Pinpoint the cell where the given text exists, returning its (X, Y) midpoint coordinate. 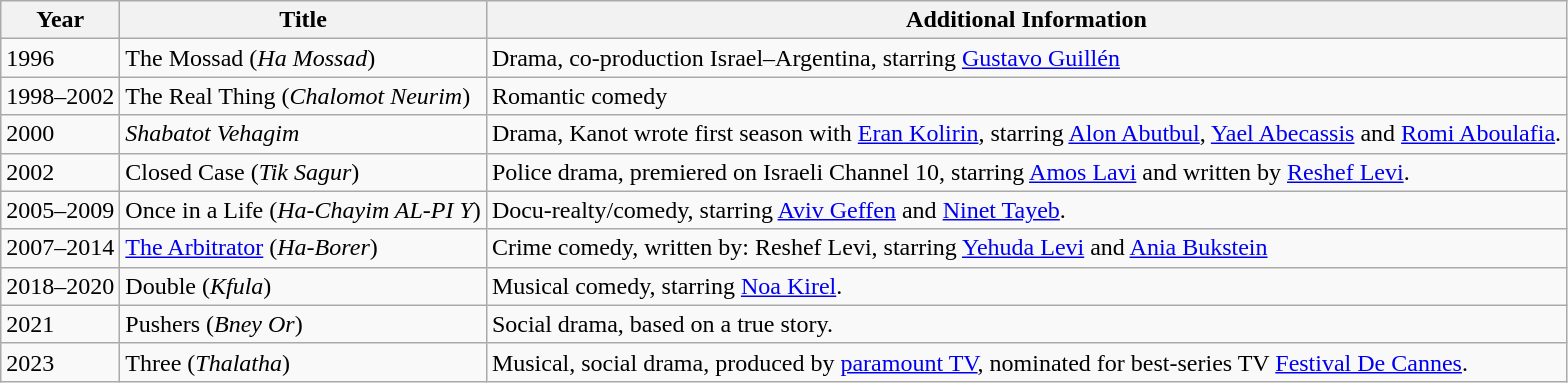
2005–2009 (60, 210)
Musical, social drama, produced by paramount TV, nominated for best-series TV Festival De Cannes. (1026, 362)
Shabatot Vehagim (304, 134)
1996 (60, 58)
Closed Case (Tik Sagur) (304, 172)
Title (304, 20)
2018–2020 (60, 286)
The Arbitrator (Ha-Borer) (304, 248)
2021 (60, 324)
1998–2002 (60, 96)
Social drama, based on a true story. (1026, 324)
The Mossad (Ha Mossad) (304, 58)
The Real Thing (Chalomot Neurim) (304, 96)
Year (60, 20)
Additional Information (1026, 20)
2002 (60, 172)
Pushers (Bney Or) (304, 324)
Drama, co-production Israel–Argentina, starring Gustavo Guillén (1026, 58)
Docu-realty/comedy, starring Aviv Geffen and Ninet Tayeb. (1026, 210)
2000 (60, 134)
Romantic comedy (1026, 96)
Three (Thalatha) (304, 362)
Drama, Kanot wrote first season with Eran Kolirin, starring Alon Abutbul, Yael Abecassis and Romi Aboulafia. (1026, 134)
Police drama, premiered on Israeli Channel 10, starring Amos Lavi and written by Reshef Levi. (1026, 172)
2007–2014 (60, 248)
Once in a Life (Ha-Chayim AL-PI Y) (304, 210)
Crime comedy, written by: Reshef Levi, starring Yehuda Levi and Ania Bukstein (1026, 248)
Double (Kfula) (304, 286)
Musical comedy, starring Noa Kirel. (1026, 286)
2023 (60, 362)
